Identify which cell holds the provided text, then report its (x, y) central coordinate. 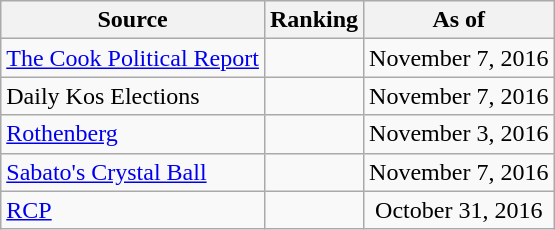
Source (133, 20)
Sabato's Crystal Ball (133, 172)
Daily Kos Elections (133, 96)
October 31, 2016 (459, 210)
Ranking (314, 20)
Rothenberg (133, 134)
As of (459, 20)
November 3, 2016 (459, 134)
The Cook Political Report (133, 58)
RCP (133, 210)
